Pinpoint the cell where the given text exists, returning its [x, y] midpoint coordinate. 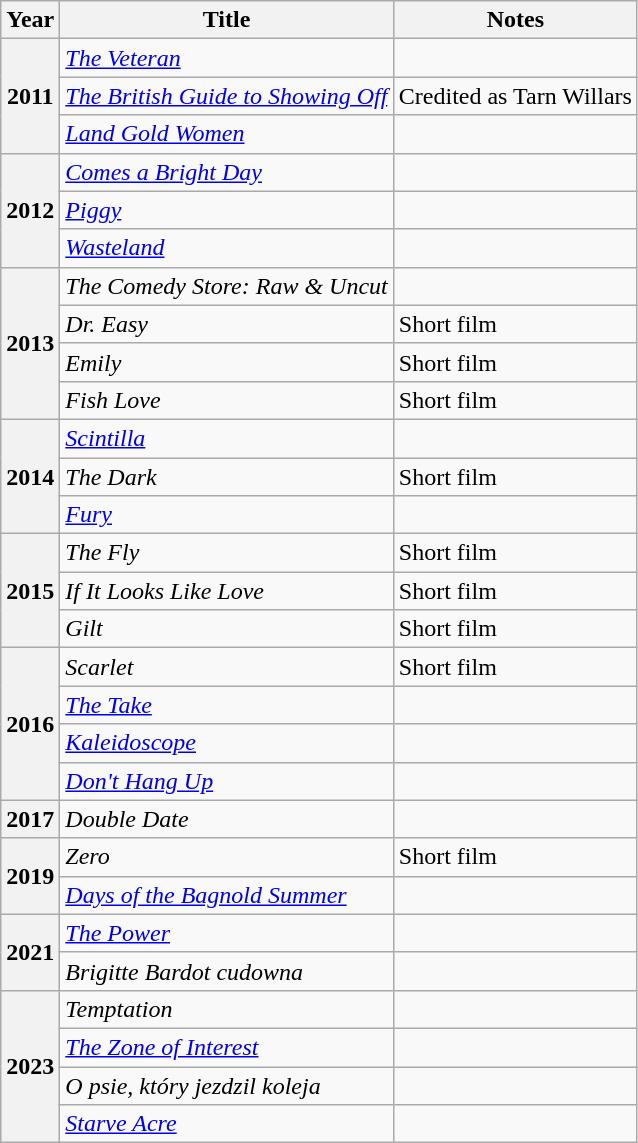
Scarlet [226, 667]
Brigitte Bardot cudowna [226, 971]
The Power [226, 933]
2017 [30, 819]
The Take [226, 705]
The Dark [226, 477]
Piggy [226, 210]
Comes a Bright Day [226, 172]
Days of the Bagnold Summer [226, 895]
Kaleidoscope [226, 743]
2012 [30, 210]
Fish Love [226, 400]
Scintilla [226, 438]
Starve Acre [226, 1124]
2023 [30, 1066]
The Comedy Store: Raw & Uncut [226, 286]
Land Gold Women [226, 134]
2015 [30, 591]
The British Guide to Showing Off [226, 96]
Fury [226, 515]
2013 [30, 343]
Credited as Tarn Willars [515, 96]
2016 [30, 724]
Zero [226, 857]
Gilt [226, 629]
Title [226, 20]
The Fly [226, 553]
The Veteran [226, 58]
Double Date [226, 819]
Year [30, 20]
2021 [30, 952]
2019 [30, 876]
If It Looks Like Love [226, 591]
Wasteland [226, 248]
Don't Hang Up [226, 781]
2011 [30, 96]
Emily [226, 362]
Notes [515, 20]
2014 [30, 476]
O psie, który jezdzil koleja [226, 1085]
Temptation [226, 1009]
The Zone of Interest [226, 1047]
Dr. Easy [226, 324]
